Find where the given text appears and provide that cell's center as (x, y) coordinate. 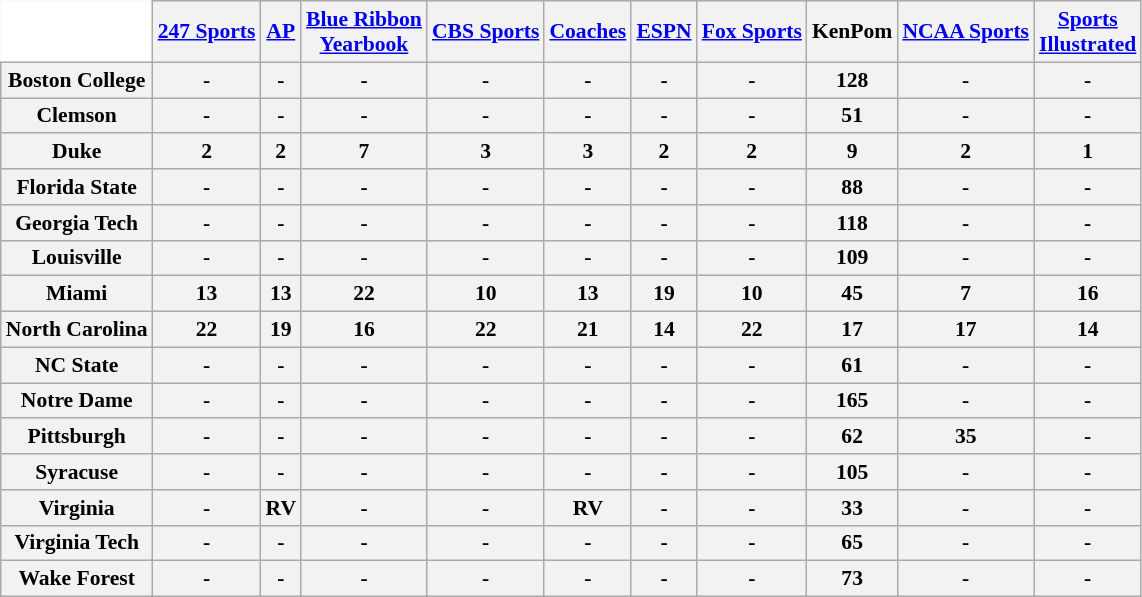
Fox Sports (752, 32)
165 (852, 401)
North Carolina (77, 330)
118 (852, 223)
21 (588, 330)
1 (1088, 152)
Wake Forest (77, 579)
128 (852, 80)
Florida State (77, 187)
NC State (77, 365)
51 (852, 116)
73 (852, 579)
247 Sports (207, 32)
Virginia (77, 508)
CBS Sports (486, 32)
65 (852, 543)
Blue RibbonYearbook (364, 32)
Clemson (77, 116)
Notre Dame (77, 401)
Virginia Tech (77, 543)
Duke (77, 152)
Pittsburgh (77, 437)
62 (852, 437)
Boston College (77, 80)
SportsIllustrated (1088, 32)
9 (852, 152)
NCAA Sports (966, 32)
105 (852, 472)
AP (280, 32)
Georgia Tech (77, 223)
88 (852, 187)
45 (852, 294)
Miami (77, 294)
KenPom (852, 32)
33 (852, 508)
35 (966, 437)
109 (852, 258)
Syracuse (77, 472)
Louisville (77, 258)
61 (852, 365)
ESPN (664, 32)
Coaches (588, 32)
